Extract the [x, y] coordinate from the center of the cell holding the provided text.  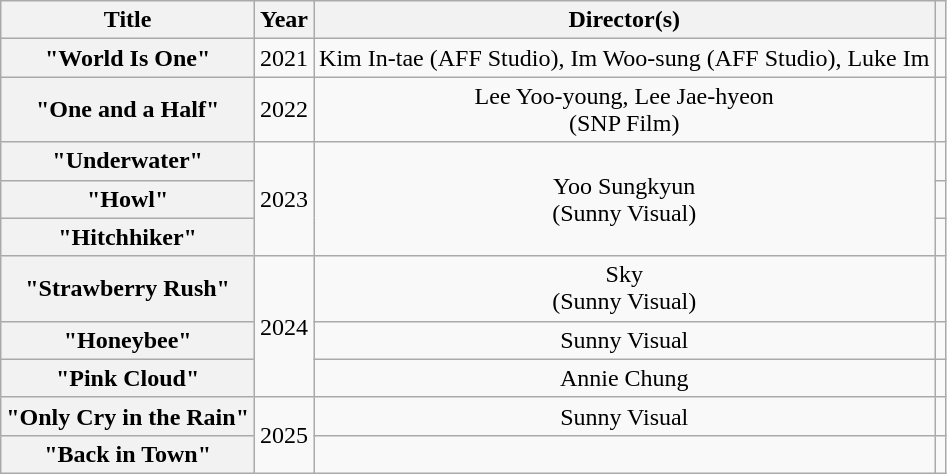
2021 [284, 58]
Annie Chung [624, 378]
"Honeybee" [128, 340]
"Howl" [128, 199]
Sky(Sunny Visual) [624, 288]
2025 [284, 435]
"Underwater" [128, 161]
Director(s) [624, 20]
2022 [284, 110]
"World Is One" [128, 58]
"Strawberry Rush" [128, 288]
Title [128, 20]
2023 [284, 199]
"One and a Half" [128, 110]
Lee Yoo-young, Lee Jae-hyeon(SNP Film) [624, 110]
"Pink Cloud" [128, 378]
2024 [284, 326]
"Only Cry in the Rain" [128, 416]
"Back in Town" [128, 454]
Kim In-tae (AFF Studio), Im Woo-sung (AFF Studio), Luke Im [624, 58]
"Hitchhiker" [128, 237]
Yoo Sungkyun(Sunny Visual) [624, 199]
Year [284, 20]
